From the cell containing the given text, extract its center point as (x, y) coordinate. 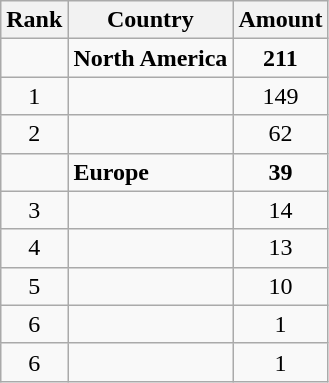
149 (280, 96)
13 (280, 248)
3 (34, 210)
211 (280, 58)
Amount (280, 20)
North America (150, 58)
62 (280, 134)
10 (280, 286)
Country (150, 20)
Rank (34, 20)
Europe (150, 172)
14 (280, 210)
2 (34, 134)
4 (34, 248)
5 (34, 286)
39 (280, 172)
